Detect which cell encompasses the target text, then output its [X, Y] center coordinate. 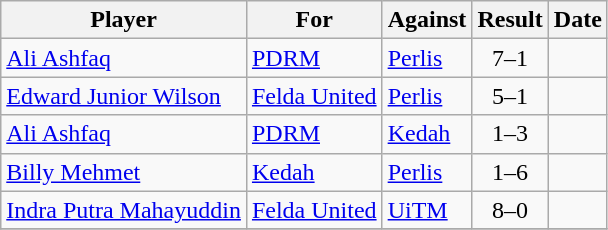
1–3 [510, 134]
Billy Mehmet [124, 172]
Indra Putra Mahayuddin [124, 210]
5–1 [510, 96]
Player [124, 20]
Against [427, 20]
8–0 [510, 210]
UiTM [427, 210]
7–1 [510, 58]
Result [510, 20]
Date [578, 20]
1–6 [510, 172]
Edward Junior Wilson [124, 96]
For [314, 20]
